Locate the cell with the specified text and output its [X, Y] center coordinate. 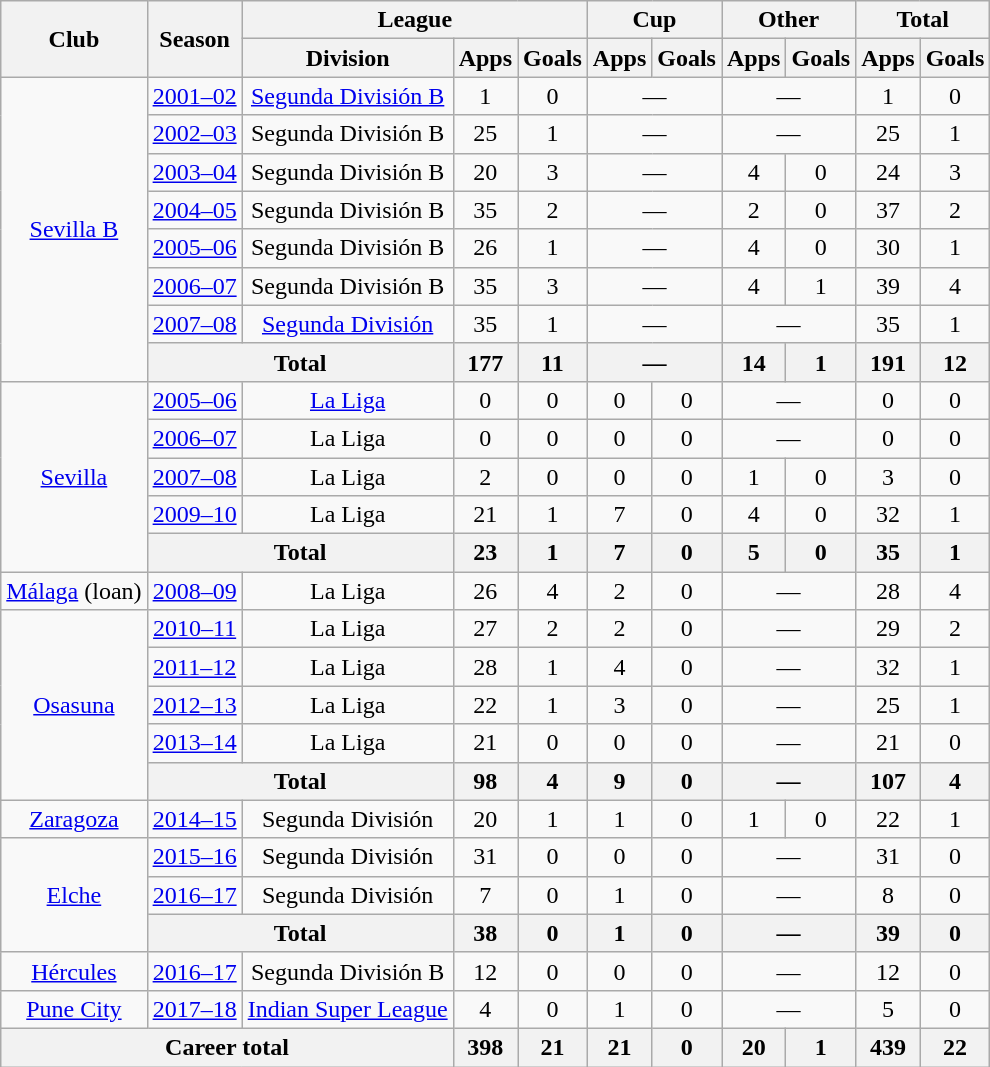
Other [789, 20]
24 [888, 172]
2001–02 [194, 96]
191 [888, 362]
Málaga (loan) [74, 591]
8 [888, 895]
League [414, 20]
29 [888, 629]
98 [485, 781]
Sevilla B [74, 229]
2017–18 [194, 1009]
2012–13 [194, 705]
27 [485, 629]
Season [194, 39]
2014–15 [194, 819]
2002–03 [194, 134]
Elche [74, 895]
38 [485, 933]
Cup [654, 20]
2008–09 [194, 591]
Club [74, 39]
23 [485, 553]
2013–14 [194, 743]
2009–10 [194, 515]
Zaragoza [74, 819]
2004–05 [194, 210]
37 [888, 210]
2011–12 [194, 667]
Hércules [74, 971]
107 [888, 781]
439 [888, 1047]
11 [553, 362]
2010–11 [194, 629]
Pune City [74, 1009]
Sevilla [74, 476]
2003–04 [194, 172]
177 [485, 362]
14 [754, 362]
9 [619, 781]
Division [348, 58]
30 [888, 248]
2015–16 [194, 857]
Career total [227, 1047]
Osasuna [74, 705]
398 [485, 1047]
Indian Super League [348, 1009]
